Return the [x, y] coordinate for the center point of the cell that contains the specified text.  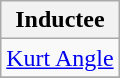
Inductee [60, 20]
Kurt Angle [60, 58]
